Output the (X, Y) coordinate of the center of the cell containing the given text.  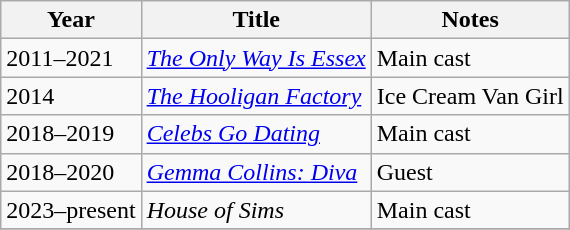
The Hooligan Factory (256, 96)
Year (71, 20)
Gemma Collins: Diva (256, 172)
Notes (470, 20)
2018–2020 (71, 172)
Ice Cream Van Girl (470, 96)
Title (256, 20)
Guest (470, 172)
2018–2019 (71, 134)
Celebs Go Dating (256, 134)
2014 (71, 96)
House of Sims (256, 210)
2023–present (71, 210)
The Only Way Is Essex (256, 58)
2011–2021 (71, 58)
